Detect which cell encompasses the target text, then output its [x, y] center coordinate. 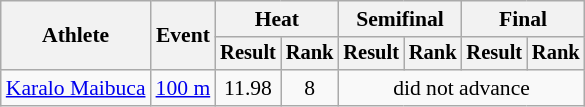
Athlete [76, 36]
Event [184, 36]
Heat [276, 19]
Semifinal [400, 19]
8 [310, 88]
11.98 [248, 88]
did not advance [461, 88]
Final [522, 19]
100 m [184, 88]
Karalo Maibuca [76, 88]
